Detect which cell encompasses the target text, then output its (X, Y) center coordinate. 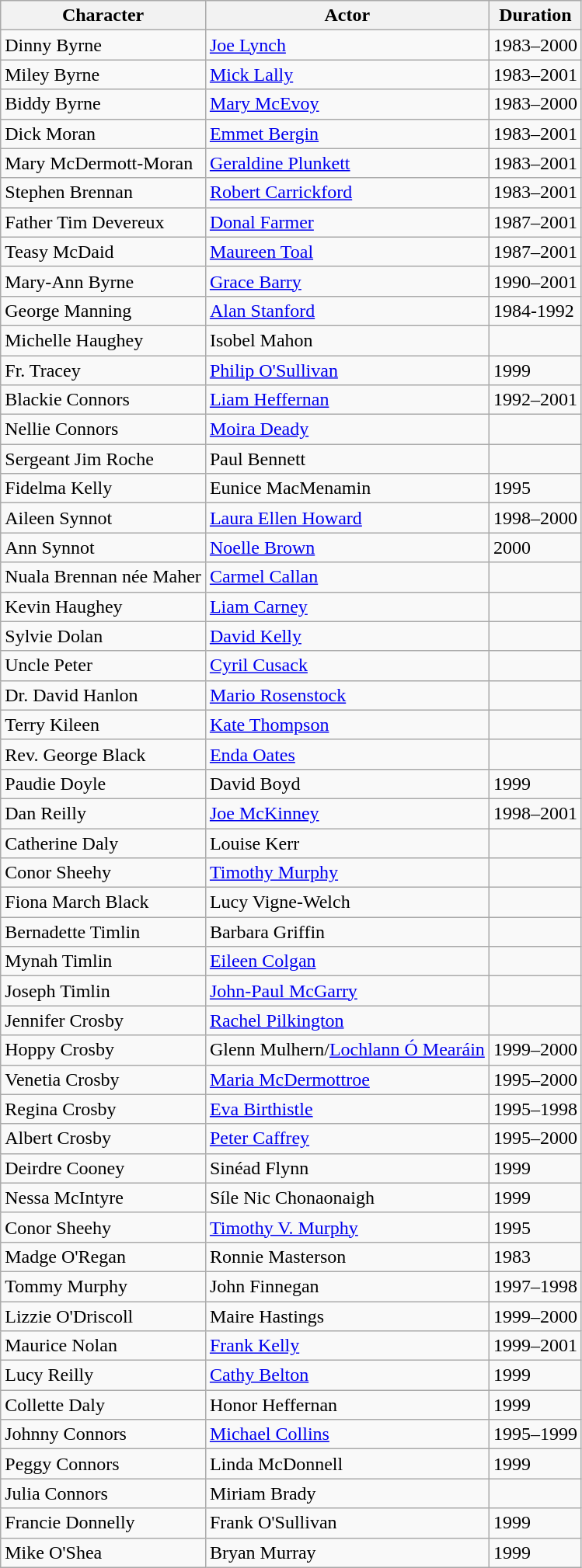
Mike O'Shea (103, 1552)
Terry Kileen (103, 725)
Albert Crosby (103, 1139)
1997–1998 (535, 1286)
Jennifer Crosby (103, 1020)
Catherine Daly (103, 843)
Eileen Colgan (347, 961)
Tommy Murphy (103, 1286)
Mary McEvoy (347, 104)
1984-1992 (535, 311)
Actor (347, 16)
Peggy Connors (103, 1464)
Deirdre Cooney (103, 1168)
Mary-Ann Byrne (103, 281)
1995–1998 (535, 1109)
Mynah Timlin (103, 961)
Lucy Reilly (103, 1375)
Rachel Pilkington (347, 1020)
Teasy McDaid (103, 252)
Glenn Mulhern/Lochlann Ó Mearáin (347, 1050)
Lizzie O'Driscoll (103, 1316)
David Kelly (347, 636)
Kevin Haughey (103, 607)
Joseph Timlin (103, 991)
1992–2001 (535, 400)
2000 (535, 548)
Michelle Haughey (103, 340)
Dick Moran (103, 134)
Bryan Murray (347, 1552)
Maria McDermottroe (347, 1080)
Linda McDonnell (347, 1464)
Dan Reilly (103, 813)
Kate Thompson (347, 725)
Laura Ellen Howard (347, 518)
1995–1999 (535, 1434)
Philip O'Sullivan (347, 370)
Louise Kerr (347, 843)
1998–2000 (535, 518)
Sylvie Dolan (103, 636)
Venetia Crosby (103, 1080)
1999–2001 (535, 1346)
Isobel Mahon (347, 340)
Hoppy Crosby (103, 1050)
Frank Kelly (347, 1346)
John-Paul McGarry (347, 991)
Grace Barry (347, 281)
1990–2001 (535, 281)
Julia Connors (103, 1493)
Nellie Connors (103, 429)
Eva Birthistle (347, 1109)
Stephen Brennan (103, 193)
Donal Farmer (347, 222)
Mary McDermott-Moran (103, 163)
Collette Daly (103, 1405)
Johnny Connors (103, 1434)
Biddy Byrne (103, 104)
Fidelma Kelly (103, 488)
Emmet Bergin (347, 134)
Lucy Vigne-Welch (347, 902)
Síle Nic Chonaonaigh (347, 1198)
Cathy Belton (347, 1375)
Character (103, 16)
Dinny Byrne (103, 45)
Liam Carney (347, 607)
Bernadette Timlin (103, 932)
Blackie Connors (103, 400)
Rev. George Black (103, 754)
Miriam Brady (347, 1493)
Fr. Tracey (103, 370)
Fiona March Black (103, 902)
Paudie Doyle (103, 784)
Dr. David Hanlon (103, 695)
Paul Bennett (347, 459)
Sinéad Flynn (347, 1168)
Liam Heffernan (347, 400)
Honor Heffernan (347, 1405)
Mario Rosenstock (347, 695)
Ronnie Masterson (347, 1257)
Barbara Griffin (347, 932)
Michael Collins (347, 1434)
Frank O'Sullivan (347, 1523)
Nessa McIntyre (103, 1198)
George Manning (103, 311)
Francie Donnelly (103, 1523)
Aileen Synnot (103, 518)
Maurice Nolan (103, 1346)
Geraldine Plunkett (347, 163)
Noelle Brown (347, 548)
Maureen Toal (347, 252)
Sergeant Jim Roche (103, 459)
Madge O'Regan (103, 1257)
Timothy Murphy (347, 873)
John Finnegan (347, 1286)
Duration (535, 16)
Alan Stanford (347, 311)
Robert Carrickford (347, 193)
Regina Crosby (103, 1109)
Enda Oates (347, 754)
Peter Caffrey (347, 1139)
Joe Lynch (347, 45)
Miley Byrne (103, 75)
Moira Deady (347, 429)
Uncle Peter (103, 666)
1998–2001 (535, 813)
Cyril Cusack (347, 666)
Nuala Brennan née Maher (103, 577)
Maire Hastings (347, 1316)
Father Tim Devereux (103, 222)
Joe McKinney (347, 813)
Mick Lally (347, 75)
1983 (535, 1257)
Eunice MacMenamin (347, 488)
David Boyd (347, 784)
Carmel Callan (347, 577)
Ann Synnot (103, 548)
Timothy V. Murphy (347, 1227)
